Determine the [X, Y] coordinate at the center of the cell enclosing the given text.  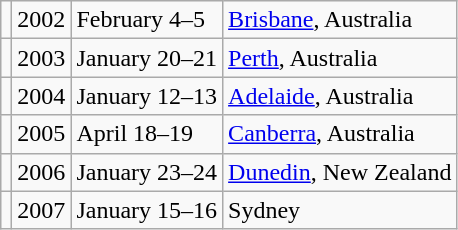
Perth, Australia [340, 58]
2005 [42, 134]
January 12–13 [147, 96]
January 15–16 [147, 210]
April 18–19 [147, 134]
Sydney [340, 210]
Adelaide, Australia [340, 96]
Canberra, Australia [340, 134]
Dunedin, New Zealand [340, 172]
January 20–21 [147, 58]
February 4–5 [147, 20]
2006 [42, 172]
2004 [42, 96]
2002 [42, 20]
Brisbane, Australia [340, 20]
January 23–24 [147, 172]
2003 [42, 58]
2007 [42, 210]
